Return the (X, Y) coordinate for the center point of the cell that contains the specified text.  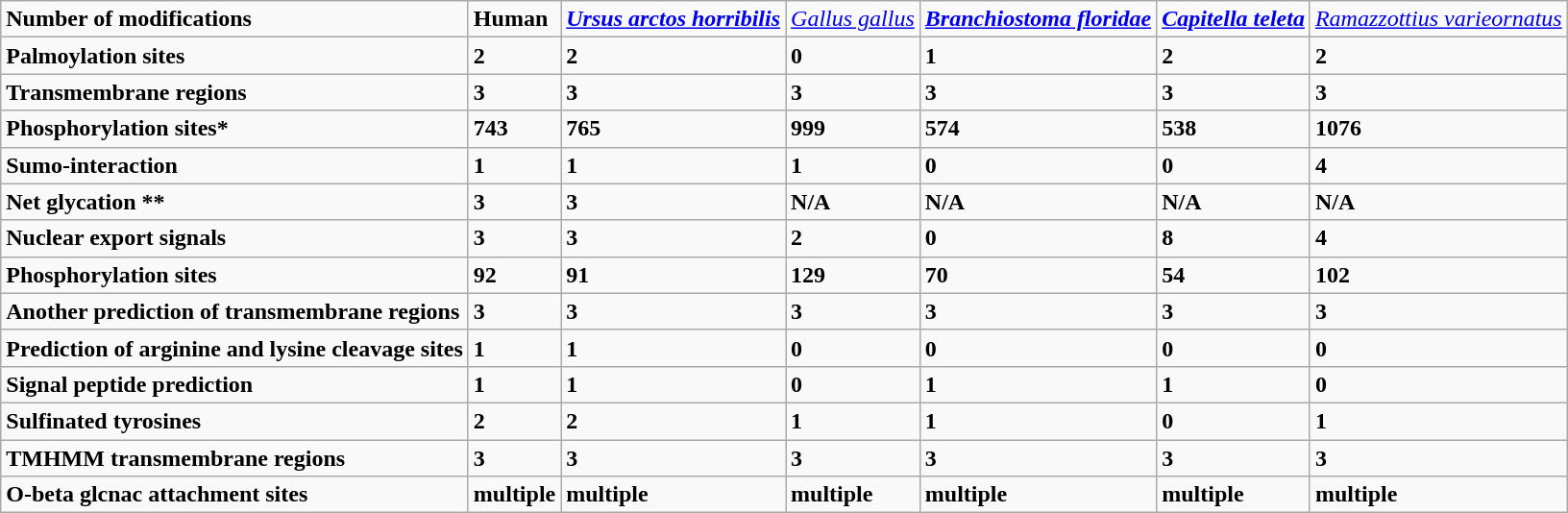
70 (1038, 275)
Phosphorylation sites* (234, 129)
Ursus arctos horribilis (674, 19)
1076 (1438, 129)
538 (1234, 129)
Nuclear export signals (234, 238)
Phosphorylation sites (234, 275)
Sulfinated tyrosines (234, 421)
Prediction of arginine and lysine cleavage sites (234, 348)
TMHMM transmembrane regions (234, 458)
Capitella teleta (1234, 19)
102 (1438, 275)
743 (514, 129)
765 (674, 129)
Number of modifications (234, 19)
Ramazzottius varieornatus (1438, 19)
91 (674, 275)
O-beta glcnac attachment sites (234, 495)
Sumo-interaction (234, 165)
Human (514, 19)
8 (1234, 238)
Gallus gallus (853, 19)
54 (1234, 275)
Branchiostoma floridae (1038, 19)
574 (1038, 129)
999 (853, 129)
Net glycation ** (234, 202)
129 (853, 275)
92 (514, 275)
Palmoylation sites (234, 56)
Signal peptide prediction (234, 384)
Transmembrane regions (234, 92)
Another prediction of transmembrane regions (234, 311)
